Search for the cell housing the specified text and yield its (x, y) center coordinate. 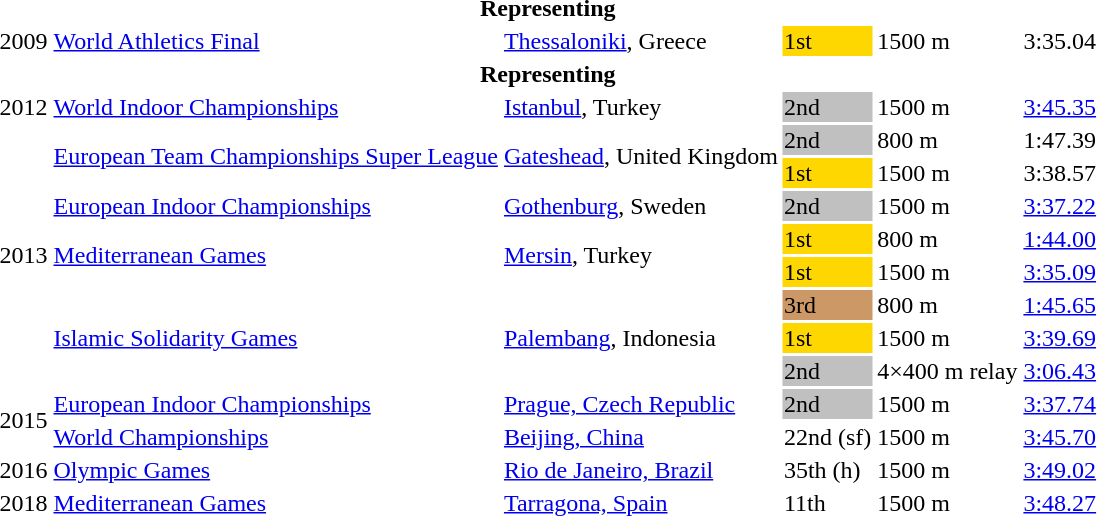
Islamic Solidarity Games (276, 338)
World Championships (276, 437)
Mersin, Turkey (640, 256)
Mediterranean Games (276, 256)
Thessaloniki, Greece (640, 41)
World Indoor Championships (276, 107)
Olympic Games (276, 470)
European Team Championships Super League (276, 156)
Rio de Janeiro, Brazil (640, 470)
Gothenburg, Sweden (640, 206)
Gateshead, United Kingdom (640, 156)
Istanbul, Turkey (640, 107)
Prague, Czech Republic (640, 404)
World Athletics Final (276, 41)
22nd (sf) (827, 437)
Beijing, China (640, 437)
4×400 m relay (948, 371)
Palembang, Indonesia (640, 338)
35th (h) (827, 470)
3rd (827, 305)
